Return (X, Y) of the center of cell containing provided text 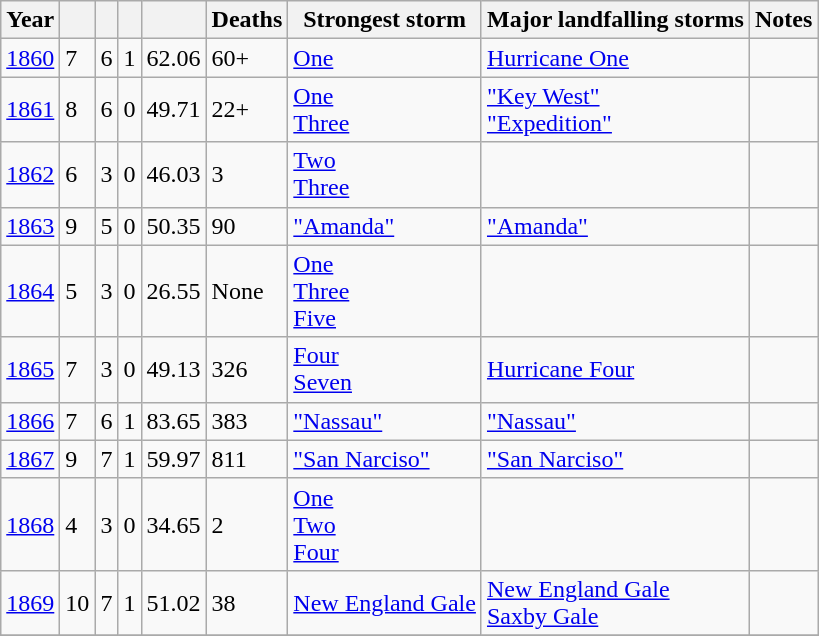
51.02 (174, 602)
49.71 (174, 110)
10 (78, 602)
1862 (30, 174)
22+ (247, 110)
46.03 (174, 174)
326 (247, 370)
Hurricane Four (615, 370)
Major landfalling storms (615, 20)
"Key West" "Expedition" (615, 110)
2 (247, 524)
None (247, 291)
1868 (30, 524)
Strongest storm (385, 20)
One Three (385, 110)
383 (247, 421)
59.97 (174, 459)
New England Gale Saxby Gale (615, 602)
1864 (30, 291)
83.65 (174, 421)
49.13 (174, 370)
One Three Five (385, 291)
Two Three (385, 174)
62.06 (174, 58)
1861 (30, 110)
60+ (247, 58)
Deaths (247, 20)
One Two Four (385, 524)
1866 (30, 421)
One (385, 58)
Hurricane One (615, 58)
811 (247, 459)
90 (247, 226)
38 (247, 602)
1860 (30, 58)
34.65 (174, 524)
New England Gale (385, 602)
Four Seven (385, 370)
50.35 (174, 226)
Notes (783, 20)
8 (78, 110)
26.55 (174, 291)
Year (30, 20)
1869 (30, 602)
1865 (30, 370)
1867 (30, 459)
1863 (30, 226)
4 (78, 524)
